Find where the given text appears and provide that cell's center as [X, Y] coordinate. 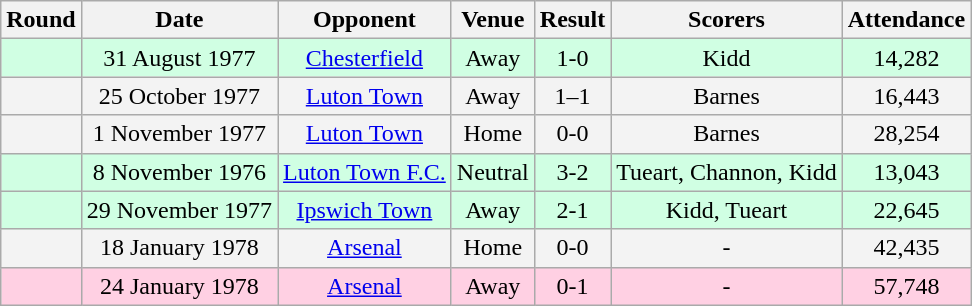
Kidd [727, 58]
3-2 [572, 172]
Tueart, Channon, Kidd [727, 172]
18 January 1978 [179, 248]
2-1 [572, 210]
Scorers [727, 20]
29 November 1977 [179, 210]
Round [41, 20]
Luton Town F.C. [365, 172]
57,748 [906, 286]
Kidd, Tueart [727, 210]
Opponent [365, 20]
Neutral [492, 172]
Result [572, 20]
28,254 [906, 134]
Date [179, 20]
Ipswich Town [365, 210]
Chesterfield [365, 58]
1–1 [572, 96]
1 November 1977 [179, 134]
0-1 [572, 286]
14,282 [906, 58]
13,043 [906, 172]
22,645 [906, 210]
1-0 [572, 58]
42,435 [906, 248]
8 November 1976 [179, 172]
24 January 1978 [179, 286]
25 October 1977 [179, 96]
31 August 1977 [179, 58]
Venue [492, 20]
Attendance [906, 20]
16,443 [906, 96]
